Search for the cell housing the specified text and yield its (x, y) center coordinate. 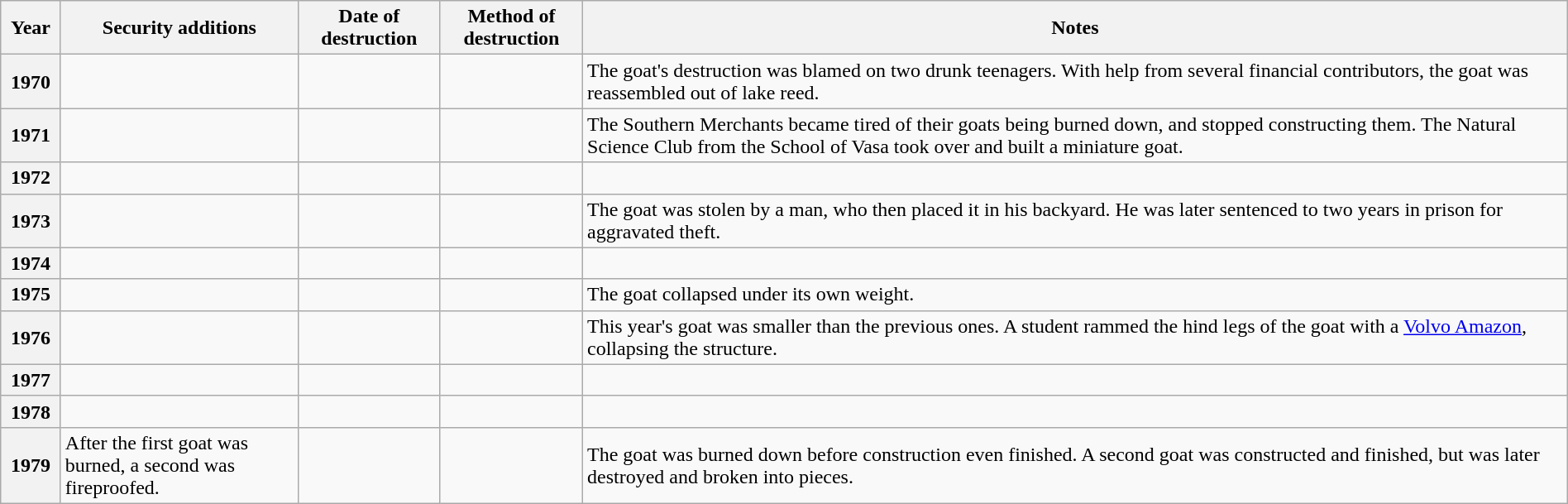
Method of destruction (511, 28)
1978 (31, 411)
The goat was stolen by a man, who then placed it in his backyard. He was later sentenced to two years in prison for aggravated theft. (1075, 220)
Notes (1075, 28)
1973 (31, 220)
Year (31, 28)
1972 (31, 178)
1971 (31, 136)
1979 (31, 465)
1975 (31, 295)
1976 (31, 338)
The goat collapsed under its own weight. (1075, 295)
After the first goat was burned, a second was fireproofed. (179, 465)
This year's goat was smaller than the previous ones. A student rammed the hind legs of the goat with a Volvo Amazon, collapsing the structure. (1075, 338)
1977 (31, 380)
The goat's destruction was blamed on two drunk teenagers. With help from several financial contributors, the goat was reassembled out of lake reed. (1075, 81)
1974 (31, 263)
Date of destruction (369, 28)
1970 (31, 81)
Security additions (179, 28)
